Output the [x, y] coordinate of the center of the cell containing the given text.  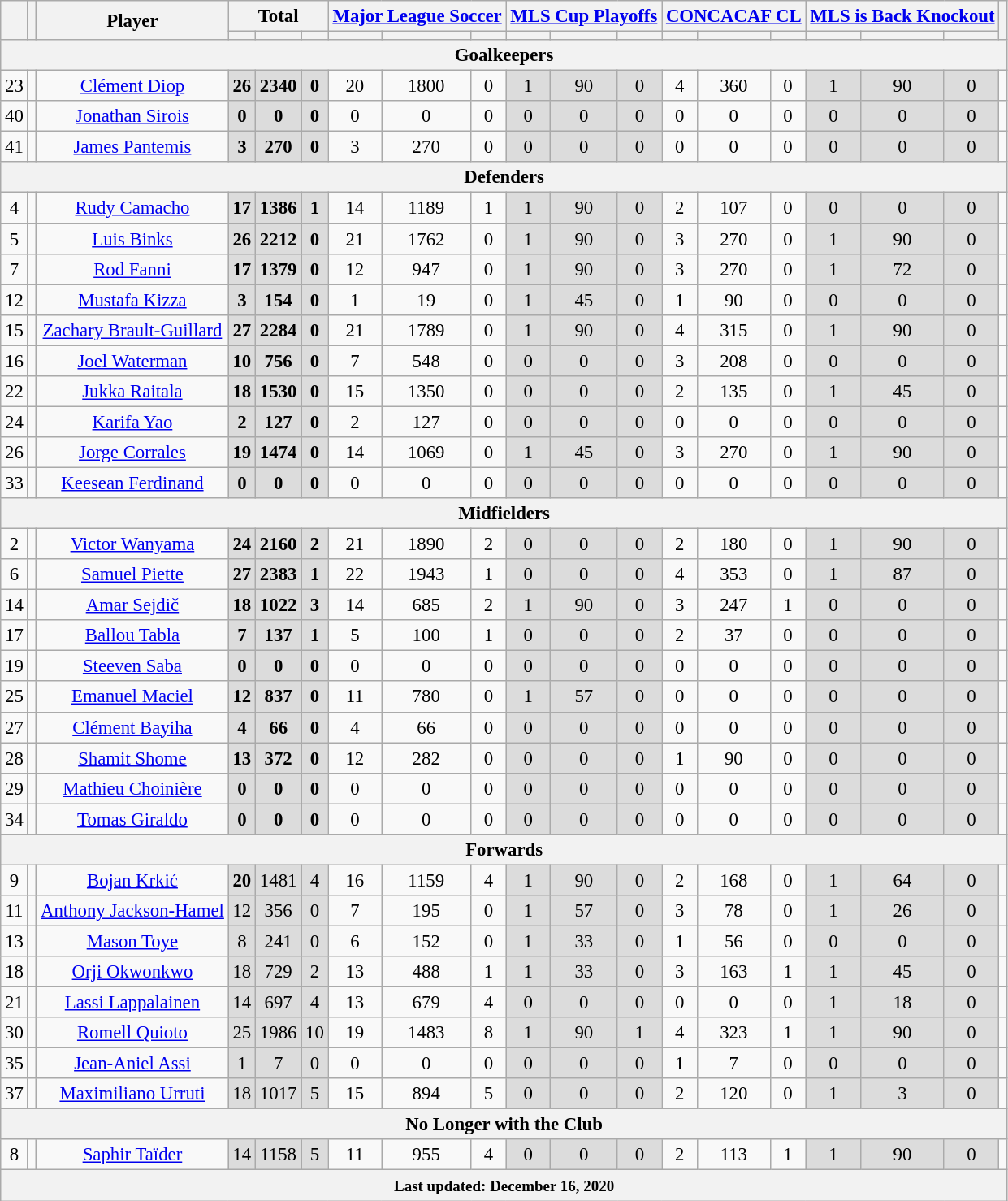
1530 [279, 392]
Jean-Aniel Assi [132, 1064]
697 [279, 1003]
955 [426, 1155]
1350 [426, 392]
30 [15, 1033]
87 [903, 574]
2284 [279, 330]
756 [279, 361]
Bojan Krkić [132, 880]
Maximiliano Urruti [132, 1094]
282 [426, 758]
1474 [279, 453]
Victor Wanyama [132, 544]
195 [426, 911]
Keesean Ferdinand [132, 483]
1800 [426, 86]
163 [734, 972]
Clément Diop [132, 86]
1762 [426, 239]
40 [15, 116]
372 [279, 758]
Samuel Piette [132, 574]
113 [734, 1155]
28 [15, 758]
154 [279, 300]
353 [734, 574]
Total [278, 16]
56 [734, 941]
837 [279, 697]
2160 [279, 544]
Midfielders [504, 514]
Ballou Tabla [132, 635]
Zachary Brault-Guillard [132, 330]
135 [734, 392]
1386 [279, 208]
CONCACAF CL [734, 16]
64 [903, 880]
208 [734, 361]
Saphir Taïder [132, 1155]
Karifa Yao [132, 422]
Clément Bayiha [132, 727]
894 [426, 1094]
247 [734, 605]
Jorge Corrales [132, 453]
1069 [426, 453]
Goalkeepers [504, 55]
Rod Fanni [132, 269]
Major League Soccer [417, 16]
9 [15, 880]
MLS is Back Knockout [902, 16]
1379 [279, 269]
323 [734, 1033]
Tomas Giraldo [132, 819]
548 [426, 361]
Luis Binks [132, 239]
1943 [426, 574]
241 [279, 941]
41 [15, 147]
29 [15, 788]
100 [426, 635]
315 [734, 330]
Emanuel Maciel [132, 697]
Orji Okwonkwo [132, 972]
107 [734, 208]
120 [734, 1094]
35 [15, 1064]
1890 [426, 544]
Player [132, 20]
James Pantemis [132, 147]
Lassi Lappalainen [132, 1003]
180 [734, 544]
Jukka Raitala [132, 392]
Rudy Camacho [132, 208]
1159 [426, 880]
356 [279, 911]
1022 [279, 605]
152 [426, 941]
1158 [279, 1155]
1189 [426, 208]
360 [734, 86]
Joel Waterman [132, 361]
MLS Cup Playoffs [584, 16]
1483 [426, 1033]
2340 [279, 86]
2212 [279, 239]
72 [903, 269]
1481 [279, 880]
780 [426, 697]
Mason Toye [132, 941]
Last updated: December 16, 2020 [504, 1186]
Defenders [504, 178]
488 [426, 972]
679 [426, 1003]
Steeven Saba [132, 666]
2383 [279, 574]
78 [734, 911]
685 [426, 605]
Mathieu Choinière [132, 788]
729 [279, 972]
34 [15, 819]
Romell Quioto [132, 1033]
1789 [426, 330]
Anthony Jackson-Hamel [132, 911]
Mustafa Kizza [132, 300]
Amar Sejdič [132, 605]
Shamit Shome [132, 758]
No Longer with the Club [504, 1125]
1986 [279, 1033]
1017 [279, 1094]
Jonathan Sirois [132, 116]
Forwards [504, 850]
947 [426, 269]
23 [15, 86]
168 [734, 880]
137 [279, 635]
